From the cell containing the given text, extract its center point as [X, Y] coordinate. 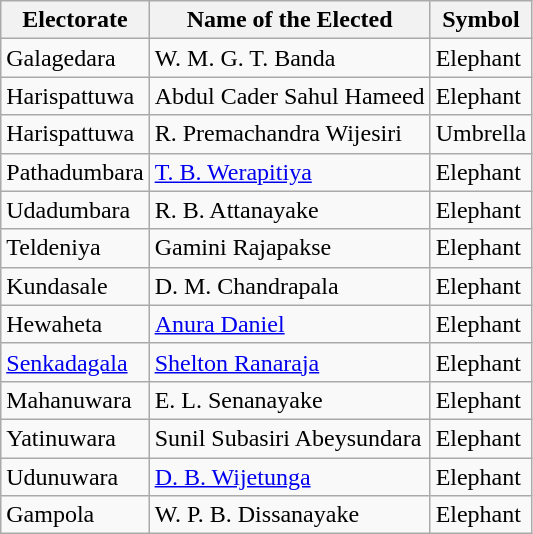
Senkadagala [75, 362]
Teldeniya [75, 248]
Gampola [75, 515]
Gamini Rajapakse [290, 248]
Abdul Cader Sahul Hameed [290, 96]
D. B. Wijetunga [290, 477]
Mahanuwara [75, 400]
Symbol [481, 20]
Hewaheta [75, 324]
R. B. Attanayake [290, 210]
Galagedara [75, 58]
D. M. Chandrapala [290, 286]
T. B. Werapitiya [290, 172]
E. L. Senanayake [290, 400]
Sunil Subasiri Abeysundara [290, 438]
Udunuwara [75, 477]
Pathadumbara [75, 172]
Electorate [75, 20]
Umbrella [481, 134]
Udadumbara [75, 210]
W. M. G. T. Banda [290, 58]
Shelton Ranaraja [290, 362]
R. Premachandra Wijesiri [290, 134]
Yatinuwara [75, 438]
W. P. B. Dissanayake [290, 515]
Anura Daniel [290, 324]
Name of the Elected [290, 20]
Kundasale [75, 286]
